Return the [X, Y] coordinate for the center point of the cell that contains the specified text.  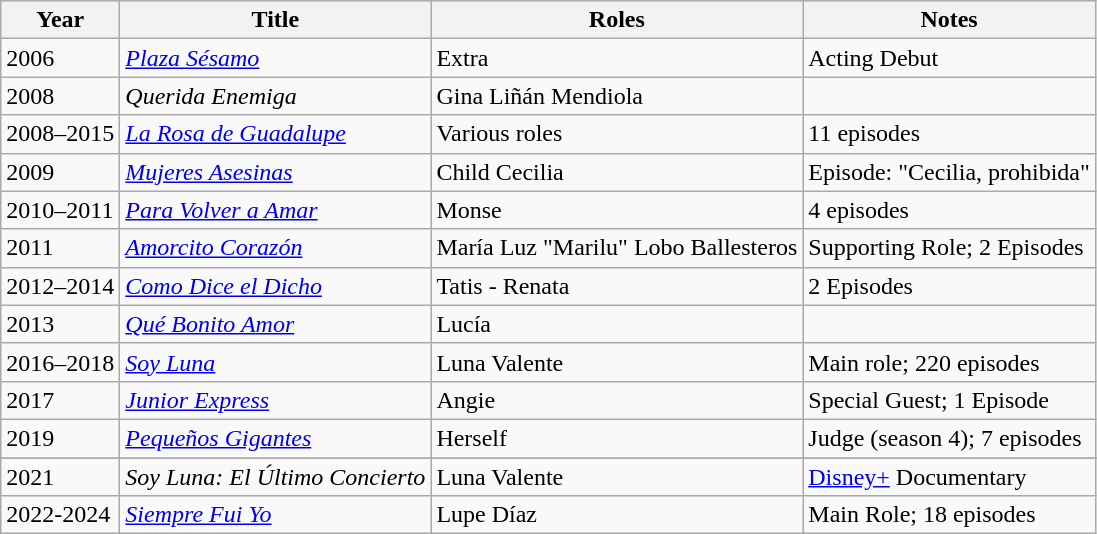
Supporting Role; 2 Episodes [950, 248]
2008–2015 [60, 134]
Soy Luna: El Último Concierto [276, 477]
María Luz "Marilu" Lobo Ballesteros [617, 248]
11 episodes [950, 134]
Herself [617, 438]
2008 [60, 96]
Main role; 220 episodes [950, 362]
2013 [60, 324]
4 episodes [950, 210]
Main Role; 18 episodes [950, 515]
2009 [60, 172]
Lucía [617, 324]
Gina Liñán Mendiola [617, 96]
Title [276, 20]
Soy Luna [276, 362]
Mujeres Asesinas [276, 172]
2016–2018 [60, 362]
2006 [60, 58]
2022-2024 [60, 515]
Querida Enemiga [276, 96]
2010–2011 [60, 210]
Extra [617, 58]
2 Episodes [950, 286]
Child Cecilia [617, 172]
2019 [60, 438]
Siempre Fui Yo [276, 515]
Junior Express [276, 400]
Para Volver a Amar [276, 210]
Monse [617, 210]
Tatis - Renata [617, 286]
Year [60, 20]
Pequeños Gigantes [276, 438]
Amorcito Corazón [276, 248]
2011 [60, 248]
2017 [60, 400]
Plaza Sésamo [276, 58]
Special Guest; 1 Episode [950, 400]
Notes [950, 20]
Roles [617, 20]
Como Dice el Dicho [276, 286]
Judge (season 4); 7 episodes [950, 438]
La Rosa de Guadalupe [276, 134]
Disney+ Documentary [950, 477]
Qué Bonito Amor [276, 324]
Angie [617, 400]
Acting Debut [950, 58]
Lupe Díaz [617, 515]
2021 [60, 477]
Various roles [617, 134]
2012–2014 [60, 286]
Episode: "Cecilia, prohibida" [950, 172]
